From the cell containing the given text, extract its center point as (X, Y) coordinate. 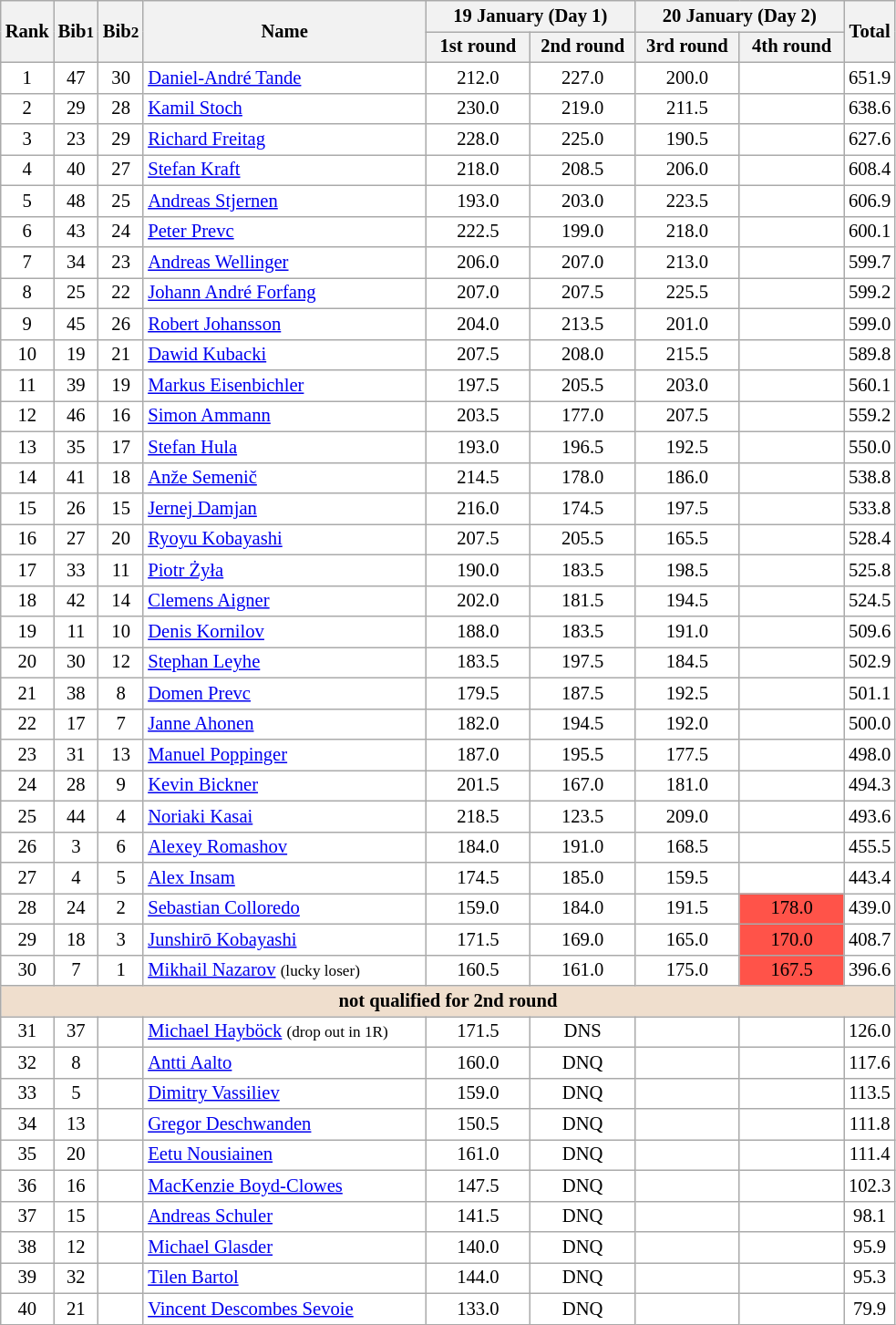
396.6 (870, 970)
211.5 (687, 109)
Alexey Romashov (284, 847)
638.6 (870, 109)
559.2 (870, 416)
95.9 (870, 1247)
222.5 (478, 232)
167.0 (583, 785)
Name (284, 31)
187.0 (478, 754)
Stefan Kraft (284, 170)
102.3 (870, 1185)
213.0 (687, 262)
144.0 (478, 1278)
Michael Hayböck (drop out in 1R) (284, 1031)
651.9 (870, 78)
599.2 (870, 293)
182.0 (478, 724)
Gregor Deschwanden (284, 1124)
159.5 (687, 878)
Kevin Bickner (284, 785)
494.3 (870, 785)
44 (77, 816)
36 (27, 1185)
216.0 (478, 508)
DNS (583, 1031)
Dawid Kubacki (284, 355)
Dimitry Vassiliev (284, 1093)
177.0 (583, 416)
Domen Prevc (284, 693)
111.4 (870, 1154)
188.0 (478, 632)
203.5 (478, 416)
123.5 (583, 816)
113.5 (870, 1093)
117.6 (870, 1062)
230.0 (478, 109)
168.5 (687, 847)
Mikhail Nazarov (lucky loser) (284, 970)
147.5 (478, 1185)
Bib1 (77, 31)
Total (870, 31)
606.9 (870, 201)
200.0 (687, 78)
213.5 (583, 324)
Markus Eisenbichler (284, 386)
Stefan Hula (284, 447)
Denis Kornilov (284, 632)
185.0 (583, 878)
19 January (Day 1) (530, 16)
Richard Freitag (284, 140)
Sebastian Colloredo (284, 908)
MacKenzie Boyd-Clowes (284, 1185)
Andreas Stjernen (284, 201)
186.0 (687, 478)
Eetu Nousiainen (284, 1154)
Daniel-André Tande (284, 78)
150.5 (478, 1124)
47 (77, 78)
160.5 (478, 970)
Michael Glasder (284, 1247)
141.5 (478, 1216)
Peter Prevc (284, 232)
Rank (27, 31)
Stephan Leyhe (284, 662)
215.5 (687, 355)
228.0 (478, 140)
218.5 (478, 816)
3rd round (687, 47)
not qualified for 2nd round (448, 1000)
Tilen Bartol (284, 1278)
493.6 (870, 816)
500.0 (870, 724)
202.0 (478, 601)
199.0 (583, 232)
501.1 (870, 693)
439.0 (870, 908)
192.0 (687, 724)
179.5 (478, 693)
Antti Aalto (284, 1062)
550.0 (870, 447)
Andreas Schuler (284, 1216)
589.8 (870, 355)
20 January (Day 2) (740, 16)
170.0 (791, 939)
191.5 (687, 908)
528.4 (870, 539)
212.0 (478, 78)
201.5 (478, 785)
627.6 (870, 140)
190.0 (478, 570)
Kamil Stoch (284, 109)
Alex Insam (284, 878)
160.0 (478, 1062)
Manuel Poppinger (284, 754)
599.0 (870, 324)
Janne Ahonen (284, 724)
187.5 (583, 693)
167.5 (791, 970)
95.3 (870, 1278)
443.4 (870, 878)
126.0 (870, 1031)
Robert Johansson (284, 324)
Ryoyu Kobayashi (284, 539)
208.0 (583, 355)
165.0 (687, 939)
208.5 (583, 170)
219.0 (583, 109)
Simon Ammann (284, 416)
Clemens Aigner (284, 601)
225.5 (687, 293)
1st round (478, 47)
190.5 (687, 140)
Anže Semenič (284, 478)
533.8 (870, 508)
198.5 (687, 570)
538.8 (870, 478)
560.1 (870, 386)
177.5 (687, 754)
Junshirō Kobayashi (284, 939)
525.8 (870, 570)
204.0 (478, 324)
41 (77, 478)
196.5 (583, 447)
Bib2 (120, 31)
42 (77, 601)
455.5 (870, 847)
169.0 (583, 939)
214.5 (478, 478)
498.0 (870, 754)
Noriaki Kasai (284, 816)
608.4 (870, 170)
4th round (791, 47)
524.5 (870, 601)
Vincent Descombes Sevoie (284, 1309)
408.7 (870, 939)
209.0 (687, 816)
184.5 (687, 662)
165.5 (687, 539)
98.1 (870, 1216)
Andreas Wellinger (284, 262)
175.0 (687, 970)
Piotr Żyła (284, 570)
Johann André Forfang (284, 293)
599.7 (870, 262)
502.9 (870, 662)
140.0 (478, 1247)
509.6 (870, 632)
43 (77, 232)
133.0 (478, 1309)
195.5 (583, 754)
223.5 (687, 201)
111.8 (870, 1124)
227.0 (583, 78)
Jernej Damjan (284, 508)
201.0 (687, 324)
2nd round (583, 47)
79.9 (870, 1309)
181.5 (583, 601)
45 (77, 324)
181.0 (687, 785)
46 (77, 416)
48 (77, 201)
225.0 (583, 140)
600.1 (870, 232)
